For the text-containing cell, return its midpoint in (X, Y) coordinate format. 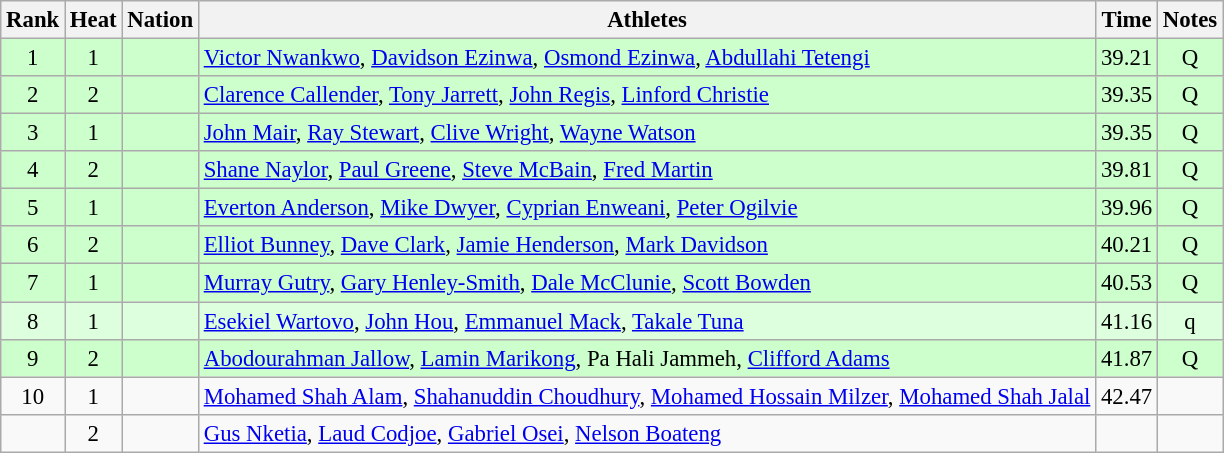
Time (1127, 20)
John Mair, Ray Stewart, Clive Wright, Wayne Watson (646, 133)
Athletes (646, 20)
5 (33, 208)
Elliot Bunney, Dave Clark, Jamie Henderson, Mark Davidson (646, 245)
Abodourahman Jallow, Lamin Marikong, Pa Hali Jammeh, Clifford Adams (646, 358)
39.21 (1127, 58)
Rank (33, 20)
7 (33, 283)
4 (33, 170)
Gus Nketia, Laud Codjoe, Gabriel Osei, Nelson Boateng (646, 433)
Mohamed Shah Alam, Shahanuddin Choudhury, Mohamed Hossain Milzer, Mohamed Shah Jalal (646, 396)
Heat (94, 20)
Shane Naylor, Paul Greene, Steve McBain, Fred Martin (646, 170)
Nation (160, 20)
Notes (1190, 20)
8 (33, 321)
Victor Nwankwo, Davidson Ezinwa, Osmond Ezinwa, Abdullahi Tetengi (646, 58)
Murray Gutry, Gary Henley-Smith, Dale McClunie, Scott Bowden (646, 283)
41.16 (1127, 321)
3 (33, 133)
40.53 (1127, 283)
39.81 (1127, 170)
Esekiel Wartovo, John Hou, Emmanuel Mack, Takale Tuna (646, 321)
Everton Anderson, Mike Dwyer, Cyprian Enweani, Peter Ogilvie (646, 208)
q (1190, 321)
10 (33, 396)
40.21 (1127, 245)
41.87 (1127, 358)
9 (33, 358)
42.47 (1127, 396)
6 (33, 245)
Clarence Callender, Tony Jarrett, John Regis, Linford Christie (646, 95)
39.96 (1127, 208)
